For the text-containing cell, return its midpoint in [x, y] coordinate format. 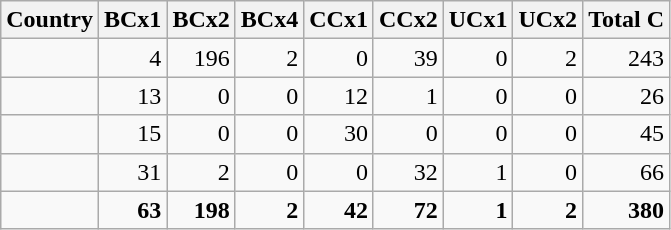
13 [132, 96]
198 [201, 210]
66 [626, 172]
BCx4 [269, 20]
Total C [626, 20]
42 [339, 210]
UCx2 [548, 20]
4 [132, 58]
Country [50, 20]
12 [339, 96]
31 [132, 172]
32 [408, 172]
BCx2 [201, 20]
196 [201, 58]
26 [626, 96]
15 [132, 134]
243 [626, 58]
CCx1 [339, 20]
72 [408, 210]
380 [626, 210]
39 [408, 58]
63 [132, 210]
45 [626, 134]
BCx1 [132, 20]
CCx2 [408, 20]
UCx1 [478, 20]
30 [339, 134]
